Find where the given text appears and provide that cell's center as [x, y] coordinate. 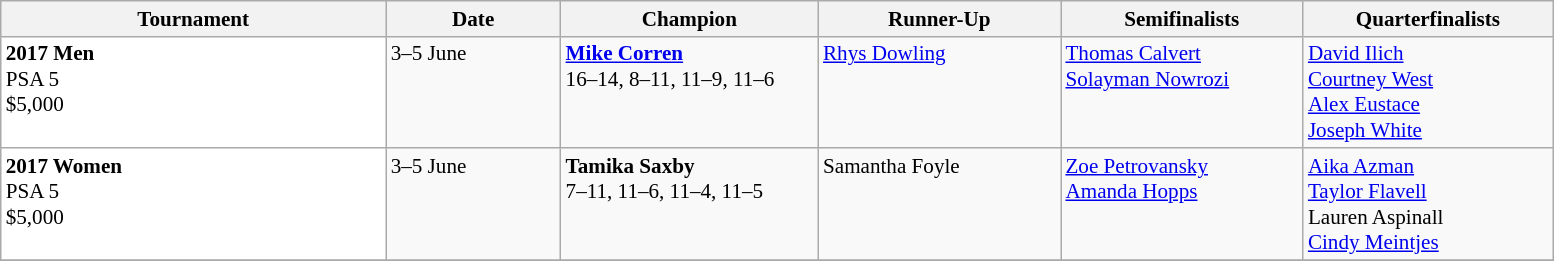
2017 WomenPSA 5$5,000 [194, 204]
Semifinalists [1181, 18]
2017 MenPSA 5$5,000 [194, 92]
Samantha Foyle [939, 204]
Tamika Saxby7–11, 11–6, 11–4, 11–5 [690, 204]
Date [474, 18]
Quarterfinalists [1428, 18]
Tournament [194, 18]
Aika Azman Taylor Flavell Lauren Aspinall Cindy Meintjes [1428, 204]
Runner-Up [939, 18]
Thomas Calvert Solayman Nowrozi [1181, 92]
Champion [690, 18]
Rhys Dowling [939, 92]
David Ilich Courtney West Alex Eustace Joseph White [1428, 92]
Mike Corren16–14, 8–11, 11–9, 11–6 [690, 92]
Zoe Petrovansky Amanda Hopps [1181, 204]
